Pinpoint the cell where the given text exists, returning its (X, Y) midpoint coordinate. 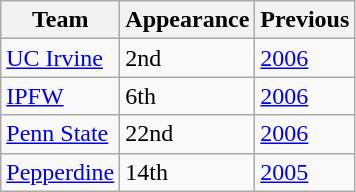
22nd (188, 134)
Appearance (188, 20)
Previous (305, 20)
2005 (305, 172)
IPFW (60, 96)
Pepperdine (60, 172)
Penn State (60, 134)
UC Irvine (60, 58)
6th (188, 96)
Team (60, 20)
14th (188, 172)
2nd (188, 58)
